Extract the (x, y) coordinate from the center of the cell holding the provided text.  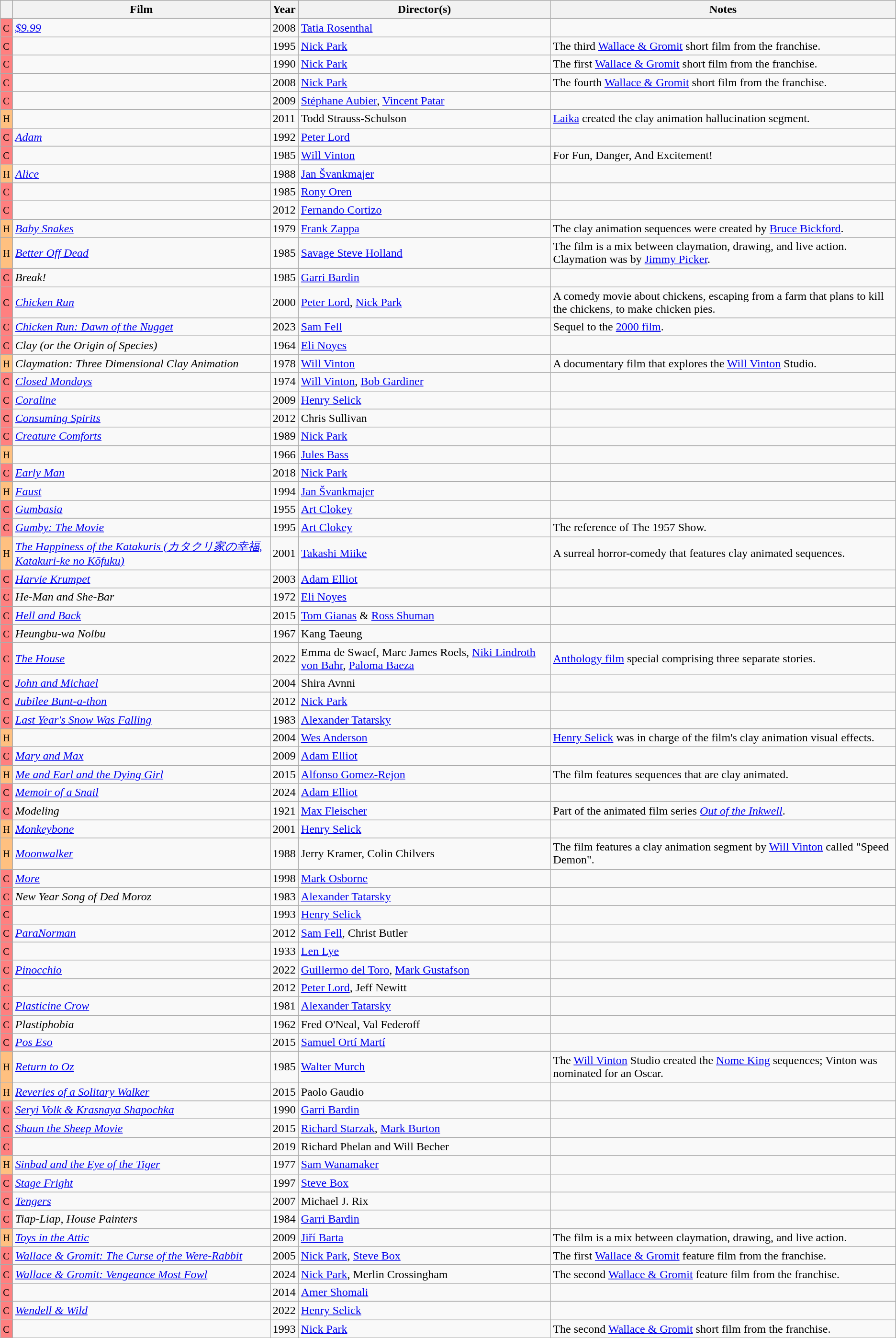
Tatia Rosenthal (424, 28)
Last Year's Snow Was Falling (141, 720)
1921 (284, 811)
Creature Comforts (141, 436)
ParaNorman (141, 933)
Pos Eso (141, 1043)
2023 (284, 327)
Sequel to the 2000 film. (723, 327)
1974 (284, 382)
Faust (141, 491)
The second Wallace & Gromit feature film from the franchise. (723, 1274)
Jubilee Bunt-a-thon (141, 701)
Takashi Miike (424, 553)
Consuming Spirits (141, 418)
$9.99 (141, 28)
The Happiness of the Katakuris (カタクリ家の幸福, Katakuri-ke no Kōfuku) (141, 553)
1977 (284, 1165)
He-Man and She-Bar (141, 597)
Film (141, 10)
Moonwalker (141, 853)
Shira Avnni (424, 683)
Monkeybone (141, 829)
Laika created the clay animation hallucination segment. (723, 119)
Alice (141, 173)
Peter Lord (424, 137)
Sam Wanamaker (424, 1165)
Will Vinton, Bob Gardiner (424, 382)
Harvie Krumpet (141, 579)
Notes (723, 10)
Guillermo del Toro, Mark Gustafson (424, 969)
A comedy movie about chickens, escaping from a farm that plans to kill the chickens, to make chicken pies. (723, 303)
1979 (284, 228)
Better Off Dead (141, 253)
Part of the animated film series Out of the Inkwell. (723, 811)
New Year Song of Ded Moroz (141, 896)
Break! (141, 278)
Wendell & Wild (141, 1310)
Early Man (141, 473)
1992 (284, 137)
Kang Taeung (424, 634)
Emma de Swaef, Marc James Roels, Niki Lindroth von Bahr, Paloma Baeza (424, 658)
2007 (284, 1201)
1984 (284, 1219)
Jiří Barta (424, 1237)
Nick Park, Steve Box (424, 1256)
A surreal horror-comedy that features clay animated sequences. (723, 553)
2019 (284, 1146)
Wallace & Gromit: The Curse of the Were-Rabbit (141, 1256)
Fred O'Neal, Val Federoff (424, 1024)
The film is a mix between claymation, drawing, and live action. Claymation was by Jimmy Picker. (723, 253)
Me and Earl and the Dying Girl (141, 774)
Sam Fell (424, 327)
Plasticine Crow (141, 1006)
2011 (284, 119)
1962 (284, 1024)
Steve Box (424, 1183)
Gumbasia (141, 509)
Gumby: The Movie (141, 527)
Modeling (141, 811)
The clay animation sequences were created by Bruce Bickford. (723, 228)
Year (284, 10)
Memoir of a Snail (141, 793)
Fernando Cortizo (424, 210)
Wallace & Gromit: Vengeance Most Fowl (141, 1274)
1964 (284, 345)
Paolo Gaudio (424, 1092)
1989 (284, 436)
Frank Zappa (424, 228)
Adam (141, 137)
Max Fleischer (424, 811)
The film features sequences that are clay animated. (723, 774)
1978 (284, 363)
1967 (284, 634)
Chicken Run (141, 303)
2005 (284, 1256)
Anthology film special comprising three separate stories. (723, 658)
Stéphane Aubier, Vincent Patar (424, 101)
Savage Steve Holland (424, 253)
The Will Vinton Studio created the Nome King sequences; Vinton was nominated for an Oscar. (723, 1067)
The first Wallace & Gromit short film from the franchise. (723, 64)
Chicken Run: Dawn of the Nugget (141, 327)
Wes Anderson (424, 738)
1972 (284, 597)
1955 (284, 509)
Toys in the Attic (141, 1237)
2000 (284, 303)
Coraline (141, 400)
For Fun, Danger, And Excitement! (723, 155)
1933 (284, 951)
Tiap-Liap, House Painters (141, 1219)
Pinocchio (141, 969)
Rony Oren (424, 192)
Michael J. Rix (424, 1201)
The second Wallace & Gromit short film from the franchise. (723, 1329)
The House (141, 658)
Walter Murch (424, 1067)
Mark Osborne (424, 878)
The first Wallace & Gromit feature film from the franchise. (723, 1256)
Heungbu-wa Nolbu (141, 634)
Sam Fell, Christ Butler (424, 933)
Shaun the Sheep Movie (141, 1128)
More (141, 878)
1997 (284, 1183)
Todd Strauss-Schulson (424, 119)
2003 (284, 579)
Peter Lord, Nick Park (424, 303)
Alfonso Gomez-Rejon (424, 774)
Jules Bass (424, 454)
2014 (284, 1292)
John and Michael (141, 683)
Clay (or the Origin of Species) (141, 345)
The film is a mix between claymation, drawing, and live action. (723, 1237)
1998 (284, 878)
Director(s) (424, 10)
Tom Gianas & Ross Shuman (424, 615)
Hell and Back (141, 615)
Baby Snakes (141, 228)
Closed Mondays (141, 382)
The film features a clay animation segment by Will Vinton called "Speed Demon". (723, 853)
The reference of The 1957 Show. (723, 527)
Sinbad and the Eye of the Tiger (141, 1165)
Richard Starzak, Mark Burton (424, 1128)
2018 (284, 473)
Seryi Volk & Krasnaya Shapochka (141, 1110)
Henry Selick was in charge of the film's clay animation visual effects. (723, 738)
A documentary film that explores the Will Vinton Studio. (723, 363)
Peter Lord, Jeff Newitt (424, 987)
The fourth Wallace & Gromit short film from the franchise. (723, 82)
Claymation: Three Dimensional Clay Animation (141, 363)
Samuel Ortí Martí (424, 1043)
The third Wallace & Gromit short film from the franchise. (723, 46)
1981 (284, 1006)
Len Lye (424, 951)
Reveries of a Solitary Walker (141, 1092)
Jerry Kramer, Colin Chilvers (424, 853)
1994 (284, 491)
Plastiphobia (141, 1024)
Mary and Max (141, 756)
Amer Shomali (424, 1292)
Tengers (141, 1201)
Chris Sullivan (424, 418)
1966 (284, 454)
Nick Park, Merlin Crossingham (424, 1274)
Richard Phelan and Will Becher (424, 1146)
Return to Oz (141, 1067)
Stage Fright (141, 1183)
